Determine the (X, Y) coordinate at the center of the cell enclosing the given text.  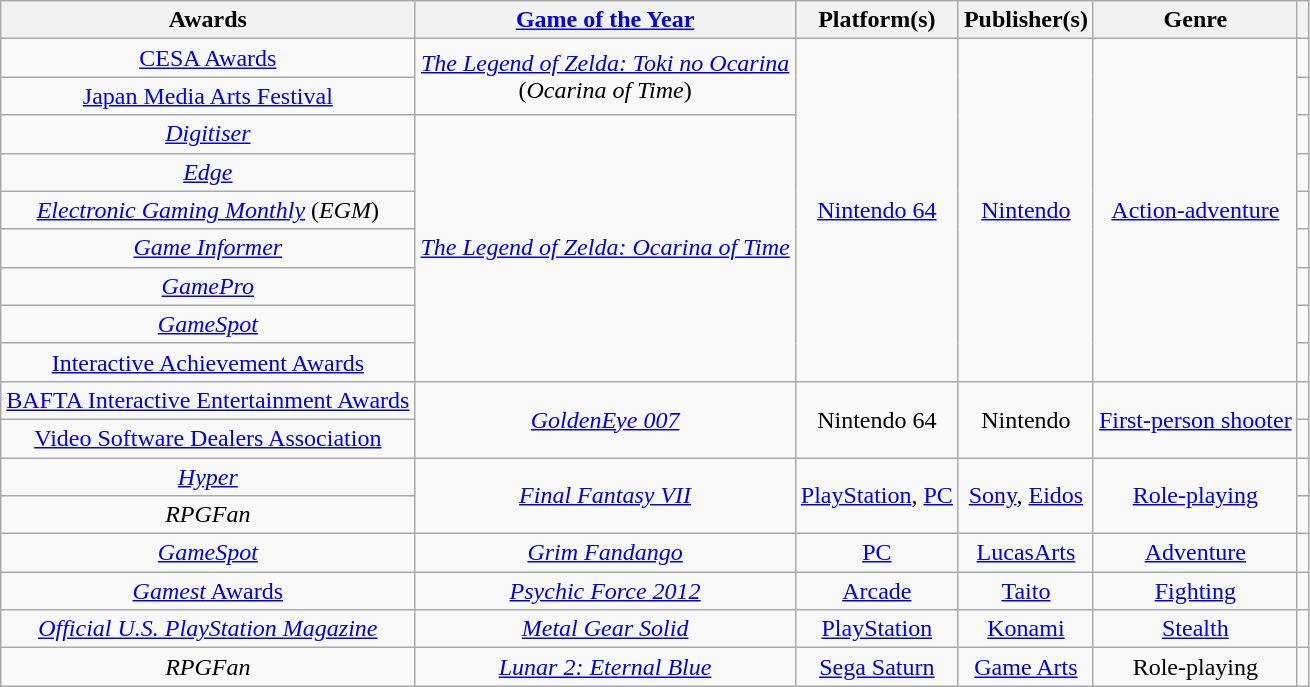
Sony, Eidos (1026, 496)
Genre (1195, 20)
Fighting (1195, 591)
Game Arts (1026, 667)
Action-adventure (1195, 210)
Digitiser (208, 134)
CESA Awards (208, 58)
Japan Media Arts Festival (208, 96)
Video Software Dealers Association (208, 438)
BAFTA Interactive Entertainment Awards (208, 400)
Lunar 2: Eternal Blue (605, 667)
Awards (208, 20)
The Legend of Zelda: Toki no Ocarina (Ocarina of Time) (605, 77)
Interactive Achievement Awards (208, 362)
Electronic Gaming Monthly (EGM) (208, 210)
Arcade (876, 591)
Taito (1026, 591)
PlayStation (876, 629)
Metal Gear Solid (605, 629)
Game of the Year (605, 20)
Edge (208, 172)
Final Fantasy VII (605, 496)
Gamest Awards (208, 591)
Grim Fandango (605, 553)
First-person shooter (1195, 419)
The Legend of Zelda: Ocarina of Time (605, 248)
Official U.S. PlayStation Magazine (208, 629)
PC (876, 553)
Konami (1026, 629)
GamePro (208, 286)
Publisher(s) (1026, 20)
Adventure (1195, 553)
Game Informer (208, 248)
LucasArts (1026, 553)
Psychic Force 2012 (605, 591)
PlayStation, PC (876, 496)
Sega Saturn (876, 667)
Platform(s) (876, 20)
Hyper (208, 477)
GoldenEye 007 (605, 419)
Stealth (1195, 629)
